Determine the [X, Y] coordinate at the center of the cell enclosing the given text.  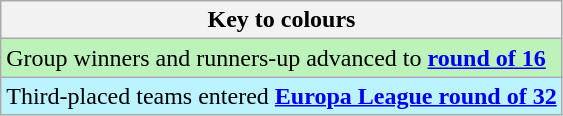
Key to colours [282, 20]
Group winners and runners-up advanced to round of 16 [282, 58]
Third-placed teams entered Europa League round of 32 [282, 96]
